Return the (X, Y) coordinate for the center point of the cell that contains the specified text.  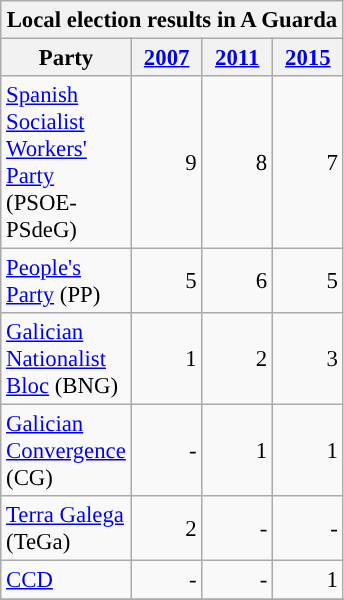
9 (166, 162)
2011 (238, 58)
7 (308, 162)
2015 (308, 58)
Galician Convergence (CG) (66, 451)
Party (66, 58)
Galician Nationalist Bloc (BNG) (66, 359)
Terra Galega (TeGa) (66, 528)
Spanish Socialist Workers' Party (PSOE-PSdeG) (66, 162)
Local election results in A Guarda (172, 20)
8 (238, 162)
CCD (66, 580)
2007 (166, 58)
3 (308, 359)
6 (238, 282)
People's Party (PP) (66, 282)
